Search for the cell housing the specified text and yield its (x, y) center coordinate. 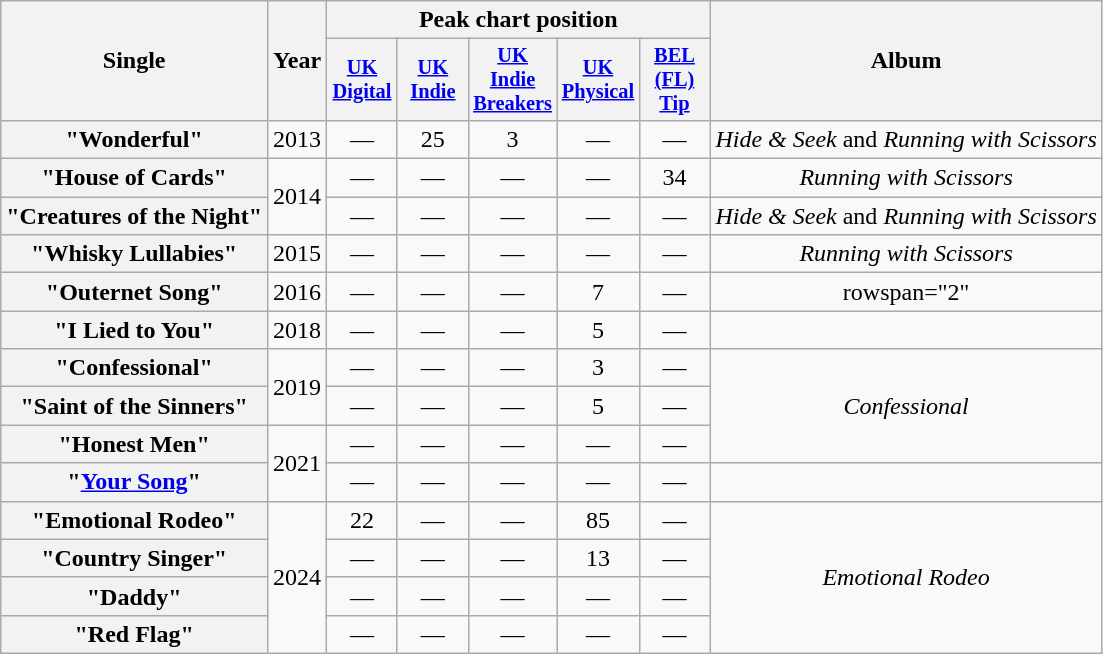
rowspan="2" (906, 292)
34 (674, 178)
Confessional (906, 406)
"House of Cards" (134, 178)
Single (134, 61)
"Creatures of the Night" (134, 216)
2019 (298, 387)
"Outernet Song" (134, 292)
22 (362, 520)
"Daddy" (134, 596)
UK Indie Breakers (512, 80)
BEL (FL) Tip (674, 80)
Album (906, 61)
"Emotional Rodeo" (134, 520)
13 (598, 558)
UK Indie (432, 80)
"Red Flag" (134, 634)
"Country Singer" (134, 558)
"Your Song" (134, 482)
UK Physical (598, 80)
Peak chart position (518, 20)
"Saint of the Sinners" (134, 406)
2015 (298, 254)
"Confessional" (134, 368)
2013 (298, 139)
2016 (298, 292)
25 (432, 139)
85 (598, 520)
7 (598, 292)
Emotional Rodeo (906, 577)
2021 (298, 463)
UK Digital (362, 80)
"Whisky Lullabies" (134, 254)
2014 (298, 197)
Year (298, 61)
2024 (298, 577)
2018 (298, 330)
"Honest Men" (134, 444)
"Wonderful" (134, 139)
"I Lied to You" (134, 330)
